Scan for the cell matching the given text and deliver its [x, y] coordinate at center. 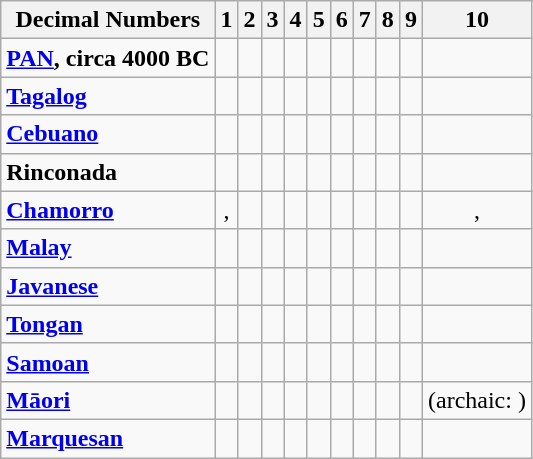
6 [342, 20]
3 [272, 20]
Malay [108, 248]
4 [296, 20]
7 [364, 20]
5 [318, 20]
Decimal Numbers [108, 20]
Javanese [108, 286]
Tongan [108, 324]
(archaic: ) [476, 400]
10 [476, 20]
Rinconada [108, 172]
9 [410, 20]
Tagalog [108, 96]
Māori [108, 400]
Chamorro [108, 210]
Marquesan [108, 438]
Cebuano [108, 134]
2 [250, 20]
8 [388, 20]
Samoan [108, 362]
PAN, circa 4000 BC [108, 58]
1 [226, 20]
